Find where the given text appears and provide that cell's center as (X, Y) coordinate. 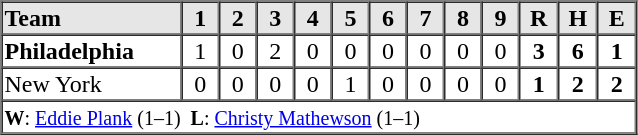
W: Eddie Plank (1–1) L: Christy Mathewson (1–1) (319, 116)
Team (92, 18)
9 (501, 18)
New York (92, 84)
Philadelphia (92, 50)
4 (313, 18)
R (538, 18)
8 (463, 18)
5 (351, 18)
E (616, 18)
H (578, 18)
7 (426, 18)
